Detect which cell encompasses the target text, then output its [X, Y] center coordinate. 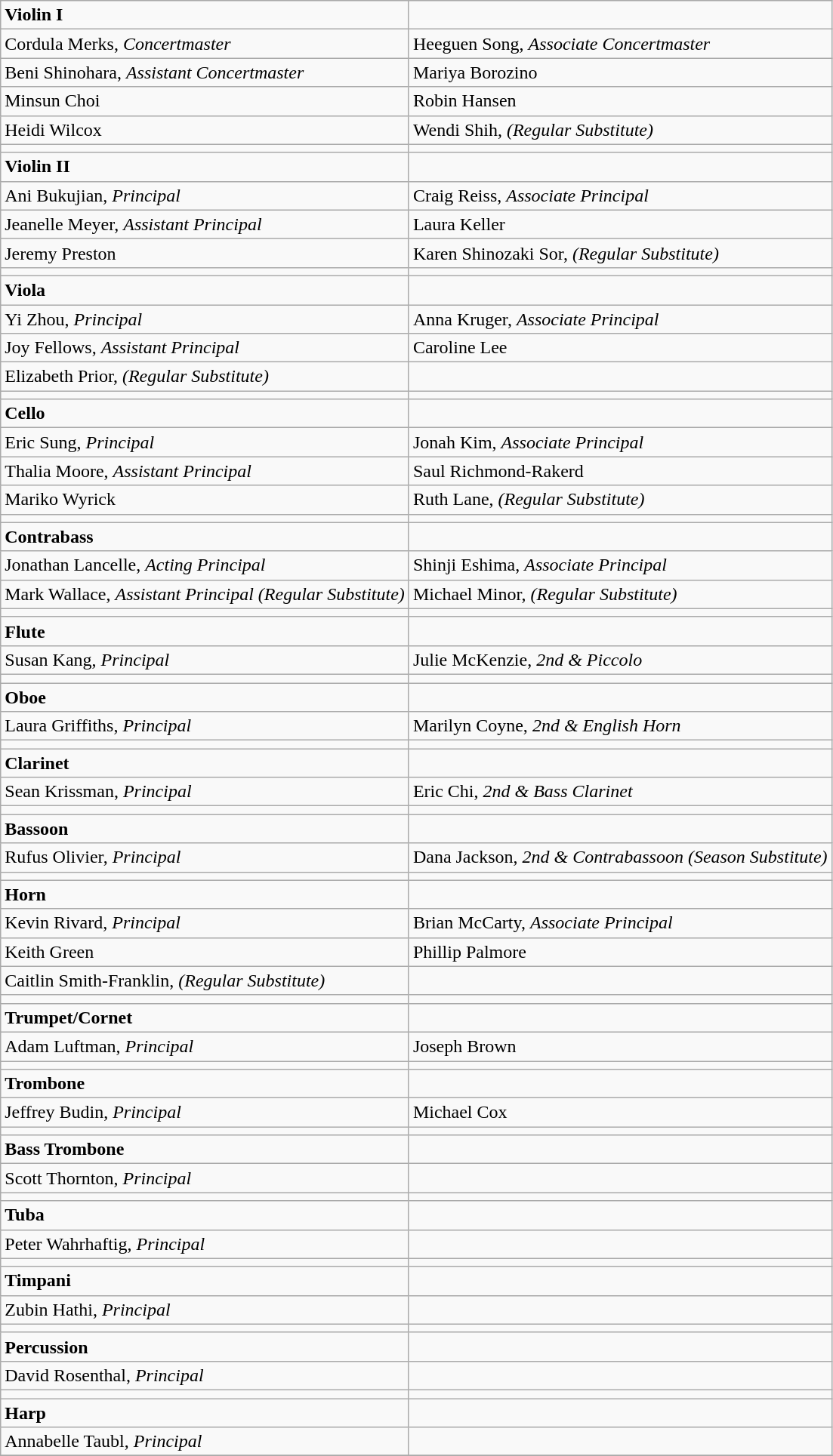
Scott Thornton, Principal [205, 1178]
Mariko Wyrick [205, 500]
Peter Wahrhaftig, Principal [205, 1244]
Dana Jackson, 2nd & Contrabassoon (Season Substitute) [620, 857]
Viola [205, 290]
Robin Hansen [620, 101]
Violin I [205, 15]
Adam Luftman, Principal [205, 1046]
Flute [205, 631]
Cordula Merks, Concertmaster [205, 44]
Tuba [205, 1215]
Bassoon [205, 829]
Shinji Eshima, Associate Principal [620, 565]
Zubin Hathi, Principal [205, 1310]
Eric Chi, 2nd & Bass Clarinet [620, 792]
Violin II [205, 167]
Michael Minor, (Regular Substitute) [620, 594]
Annabelle Taubl, Principal [205, 1442]
Thalia Moore, Assistant Principal [205, 471]
Mark Wallace, Assistant Principal (Regular Substitute) [205, 594]
Jonah Kim, Associate Principal [620, 442]
Craig Reiss, Associate Principal [620, 195]
Cello [205, 414]
Saul Richmond-Rakerd [620, 471]
Laura Griffiths, Principal [205, 726]
Bass Trombone [205, 1150]
Jeremy Preston [205, 253]
Susan Kang, Principal [205, 660]
David Rosenthal, Principal [205, 1375]
Ani Bukujian, Principal [205, 195]
Wendi Shih, (Regular Substitute) [620, 130]
Marilyn Coyne, 2nd & English Horn [620, 726]
Brian McCarty, Associate Principal [620, 923]
Sean Krissman, Principal [205, 792]
Eric Sung, Principal [205, 442]
Contrabass [205, 537]
Jonathan Lancelle, Acting Principal [205, 565]
Beni Shinohara, Assistant Concertmaster [205, 72]
Clarinet [205, 763]
Horn [205, 894]
Karen Shinozaki Sor, (Regular Substitute) [620, 253]
Harp [205, 1412]
Michael Cox [620, 1113]
Joy Fellows, Assistant Principal [205, 348]
Laura Keller [620, 224]
Trumpet/Cornet [205, 1017]
Caroline Lee [620, 348]
Heeguen Song, Associate Concertmaster [620, 44]
Rufus Olivier, Principal [205, 857]
Jeanelle Meyer, Assistant Principal [205, 224]
Yi Zhou, Principal [205, 319]
Ruth Lane, (Regular Substitute) [620, 500]
Kevin Rivard, Principal [205, 923]
Keith Green [205, 952]
Phillip Palmore [620, 952]
Heidi Wilcox [205, 130]
Jeffrey Budin, Principal [205, 1113]
Caitlin Smith-Franklin, (Regular Substitute) [205, 980]
Timpani [205, 1281]
Oboe [205, 697]
Trombone [205, 1084]
Joseph Brown [620, 1046]
Percussion [205, 1347]
Elizabeth Prior, (Regular Substitute) [205, 377]
Mariya Borozino [620, 72]
Minsun Choi [205, 101]
Julie McKenzie, 2nd & Piccolo [620, 660]
Anna Kruger, Associate Principal [620, 319]
